Find where the given text appears and provide that cell's center as (X, Y) coordinate. 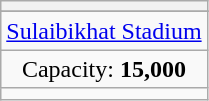
Capacity: 15,000 (104, 69)
Sulaibikhat Stadium (104, 31)
